Scan for the cell matching the given text and deliver its [X, Y] coordinate at center. 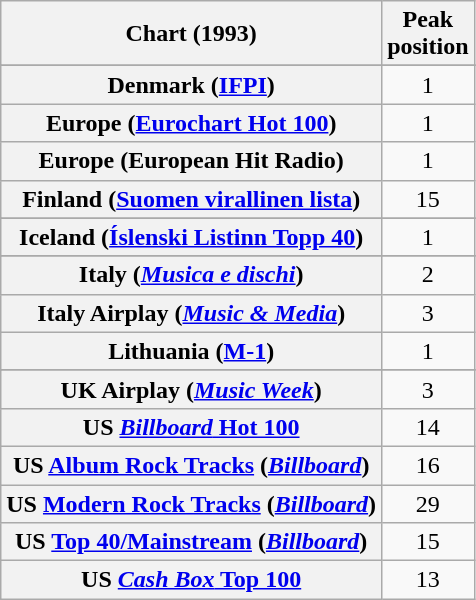
16 [428, 465]
14 [428, 427]
Italy (Musica e dischi) [192, 275]
Lithuania (M-1) [192, 351]
Europe (Eurochart Hot 100) [192, 123]
Italy Airplay (Music & Media) [192, 313]
Chart (1993) [192, 34]
US Billboard Hot 100 [192, 427]
29 [428, 503]
Iceland (Íslenski Listinn Topp 40) [192, 237]
US Album Rock Tracks (Billboard) [192, 465]
2 [428, 275]
13 [428, 580]
UK Airplay (Music Week) [192, 389]
US Cash Box Top 100 [192, 580]
Europe (European Hit Radio) [192, 161]
Peakposition [428, 34]
US Top 40/Mainstream (Billboard) [192, 542]
Denmark (IFPI) [192, 85]
US Modern Rock Tracks (Billboard) [192, 503]
Finland (Suomen virallinen lista) [192, 199]
